Return (X, Y) of the center of cell containing provided text 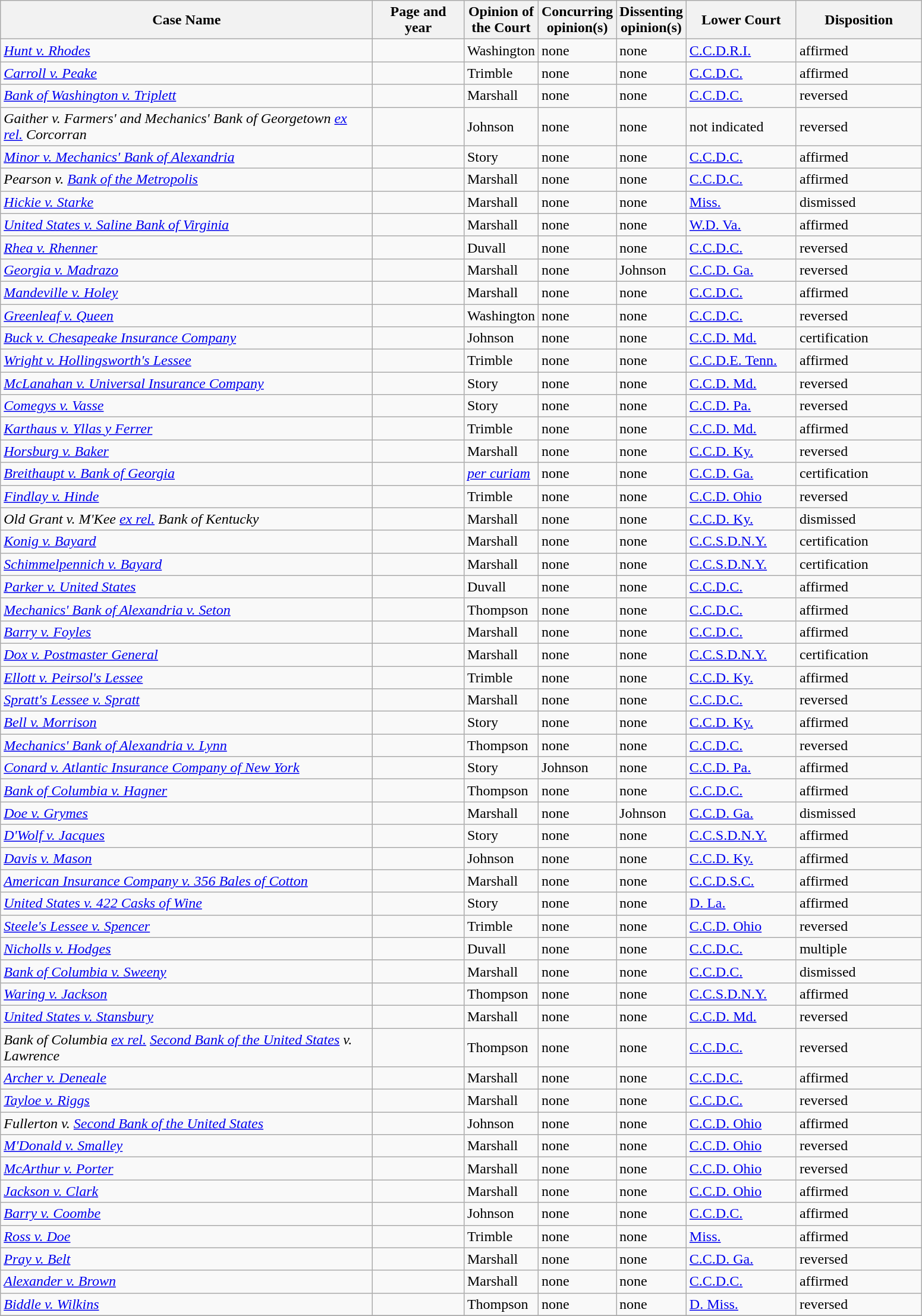
Breithaupt v. Bank of Georgia (187, 474)
Carroll v. Peake (187, 73)
United States v. Saline Bank of Virginia (187, 225)
Karthaus v. Yllas y Ferrer (187, 429)
Barry v. Foyles (187, 632)
Mechanics' Bank of Alexandria v. Lynn (187, 745)
Rhea v. Rhenner (187, 247)
Horsburg v. Baker (187, 451)
Pray v. Belt (187, 1259)
Concurring opinion(s) (578, 20)
Conard v. Atlantic Insurance Company of New York (187, 768)
D'Wolf v. Jacques (187, 836)
Georgia v. Madrazo (187, 270)
Old Grant v. M'Kee ex rel. Bank of Kentucky (187, 519)
Fullerton v. Second Bank of the United States (187, 1123)
Steele's Lessee v. Spencer (187, 926)
D. La. (741, 903)
Hunt v. Rhodes (187, 51)
Buck v. Chesapeake Insurance Company (187, 338)
McLanahan v. Universal Insurance Company (187, 383)
Bank of Columbia v. Hagner (187, 791)
Findlay v. Hinde (187, 496)
Waring v. Jackson (187, 994)
Schimmelpennich v. Bayard (187, 564)
Barry v. Coombe (187, 1214)
Davis v. Mason (187, 858)
Disposition (858, 20)
Archer v. Deneale (187, 1078)
Hickie v. Starke (187, 202)
C.C.D.S.C. (741, 881)
Biddle v. Wilkins (187, 1304)
C.C.D.R.I. (741, 51)
C.C.D.E. Tenn. (741, 361)
per curiam (501, 474)
Wright v. Hollingsworth's Lessee (187, 361)
Bank of Columbia v. Sweeny (187, 971)
Doe v. Grymes (187, 813)
Ross v. Doe (187, 1236)
Ellott v. Peirsol's Lessee (187, 677)
United States v. Stansbury (187, 1016)
Nicholls v. Hodges (187, 949)
Pearson v. Bank of the Metropolis (187, 180)
Mandeville v. Holey (187, 292)
McArthur v. Porter (187, 1169)
M'Donald v. Smalley (187, 1146)
Dissenting opinion(s) (652, 20)
D. Miss. (741, 1304)
Comegys v. Vasse (187, 406)
not indicated (741, 126)
Dox v. Postmaster General (187, 654)
Parker v. United States (187, 587)
Mechanics' Bank of Alexandria v. Seton (187, 609)
Minor v. Mechanics' Bank of Alexandria (187, 157)
Greenleaf v. Queen (187, 316)
multiple (858, 949)
Jackson v. Clark (187, 1191)
United States v. 422 Casks of Wine (187, 903)
Gaither v. Farmers' and Mechanics' Bank of Georgetown ex rel. Corcorran (187, 126)
Bank of Washington v. Triplett (187, 96)
Bank of Columbia ex rel. Second Bank of the United States v. Lawrence (187, 1047)
Case Name (187, 20)
W.D. Va. (741, 225)
American Insurance Company v. 356 Bales of Cotton (187, 881)
Opinion of the Court (501, 20)
Page and year (418, 20)
Konig v. Bayard (187, 541)
Alexander v. Brown (187, 1282)
Bell v. Morrison (187, 723)
Lower Court (741, 20)
Spratt's Lessee v. Spratt (187, 700)
Tayloe v. Riggs (187, 1101)
